Find where the given text appears and provide that cell's center as [x, y] coordinate. 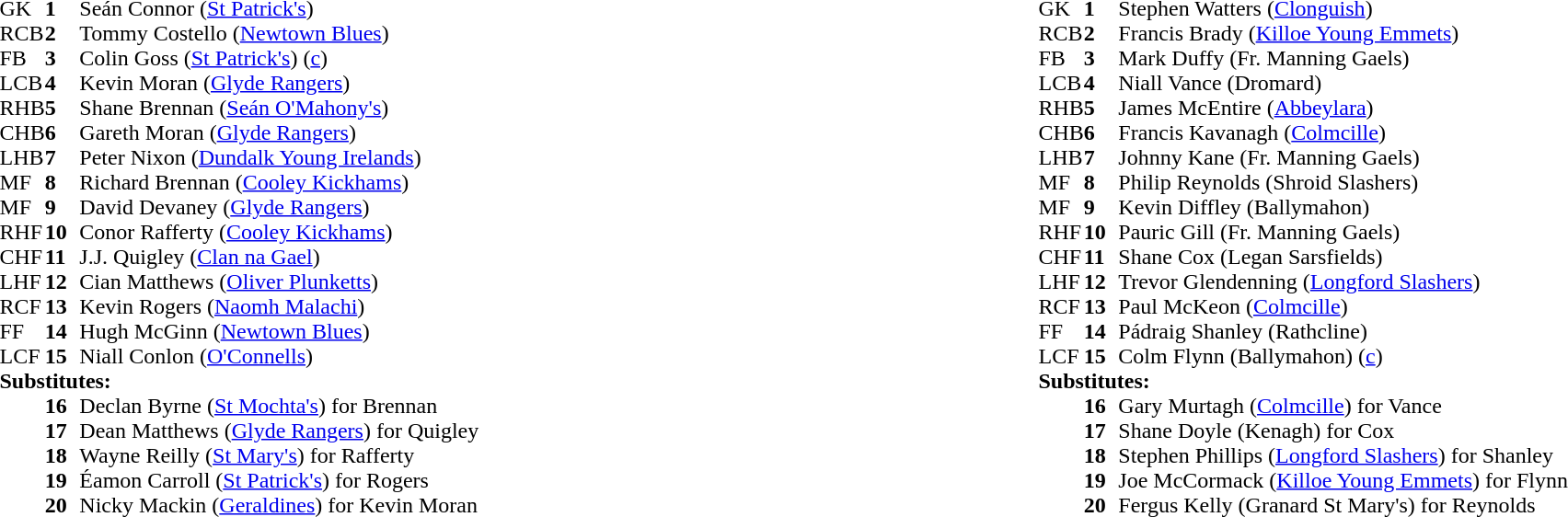
Peter Nixon (Dundalk Young Irelands) [279, 158]
Niall Vance (Dromard) [1343, 83]
Kevin Rogers (Naomh Malachi) [279, 307]
Dean Matthews (Glyde Rangers) for Quigley [279, 431]
Gareth Moran (Glyde Rangers) [279, 132]
Shane Doyle (Kenagh) for Cox [1343, 431]
Francis Kavanagh (Colmcille) [1343, 132]
Francis Brady (Killoe Young Emmets) [1343, 33]
Mark Duffy (Fr. Manning Gaels) [1343, 59]
Gary Murtagh (Colmcille) for Vance [1343, 407]
Éamon Carroll (St Patrick's) for Rogers [279, 480]
Shane Brennan (Seán O'Mahony's) [279, 109]
Richard Brennan (Cooley Kickhams) [279, 182]
Pádraig Shanley (Rathcline) [1343, 331]
Tommy Costello (Newtown Blues) [279, 33]
Declan Byrne (St Mochta's) for Brennan [279, 407]
Joe McCormack (Killoe Young Emmets) for Flynn [1343, 480]
Colm Flynn (Ballymahon) (c) [1343, 357]
Kevin Diffley (Ballymahon) [1343, 208]
Niall Conlon (O'Connells) [279, 357]
Philip Reynolds (Shroid Slashers) [1343, 182]
Kevin Moran (Glyde Rangers) [279, 83]
Hugh McGinn (Newtown Blues) [279, 331]
James McEntire (Abbeylara) [1343, 109]
Wayne Reilly (St Mary's) for Rafferty [279, 456]
Conor Rafferty (Cooley Kickhams) [279, 232]
Shane Cox (Legan Sarsfields) [1343, 258]
Stephen Phillips (Longford Slashers) for Shanley [1343, 456]
Johnny Kane (Fr. Manning Gaels) [1343, 158]
Pauric Gill (Fr. Manning Gaels) [1343, 232]
J.J. Quigley (Clan na Gael) [279, 258]
Cian Matthews (Oliver Plunketts) [279, 281]
Trevor Glendenning (Longford Slashers) [1343, 281]
Colin Goss (St Patrick's) (c) [279, 59]
Paul McKeon (Colmcille) [1343, 307]
David Devaney (Glyde Rangers) [279, 208]
